Extract the [x, y] coordinate from the center of the cell holding the provided text.  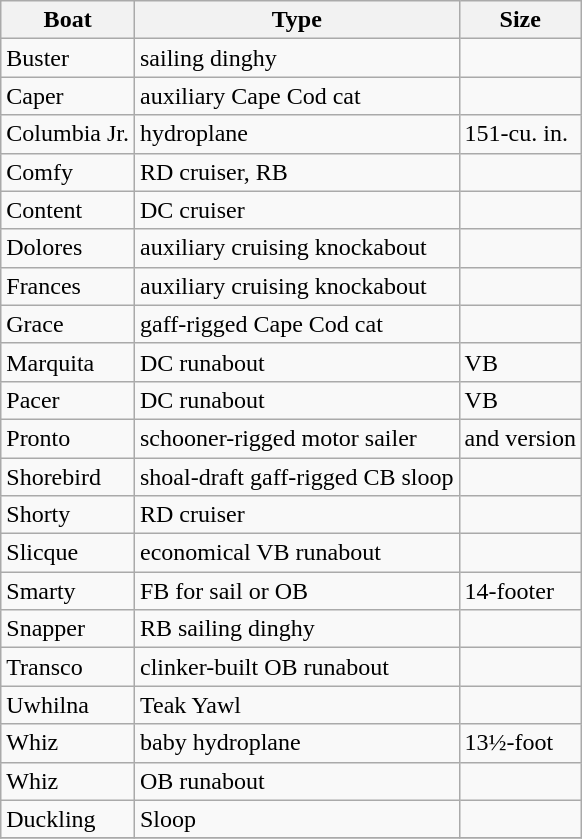
13½-foot [520, 743]
OB runabout [296, 781]
Marquita [68, 362]
Pacer [68, 400]
Sloop [296, 819]
Uwhilna [68, 705]
clinker-built OB runabout [296, 667]
14-footer [520, 591]
Teak Yawl [296, 705]
Content [68, 210]
Slicque [68, 553]
Caper [68, 96]
FB for sail or OB [296, 591]
Frances [68, 286]
Shorty [68, 515]
Grace [68, 324]
Transco [68, 667]
Duckling [68, 819]
and version [520, 438]
151-cu. in. [520, 134]
DC cruiser [296, 210]
Type [296, 20]
RD cruiser, RB [296, 172]
auxiliary Cape Cod cat [296, 96]
Buster [68, 58]
Dolores [68, 248]
baby hydroplane [296, 743]
Boat [68, 20]
gaff-rigged Cape Cod cat [296, 324]
Shorebird [68, 477]
RB sailing dinghy [296, 629]
Snapper [68, 629]
shoal-draft gaff-rigged CB sloop [296, 477]
Columbia Jr. [68, 134]
sailing dinghy [296, 58]
schooner-rigged motor sailer [296, 438]
Comfy [68, 172]
Pronto [68, 438]
RD cruiser [296, 515]
economical VB runabout [296, 553]
Smarty [68, 591]
Size [520, 20]
hydroplane [296, 134]
